Locate the cell with the specified text and output its (X, Y) center coordinate. 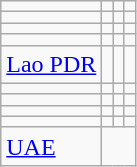
UAE (52, 146)
Lao PDR (52, 64)
